Output the (X, Y) coordinate of the center of the cell containing the given text.  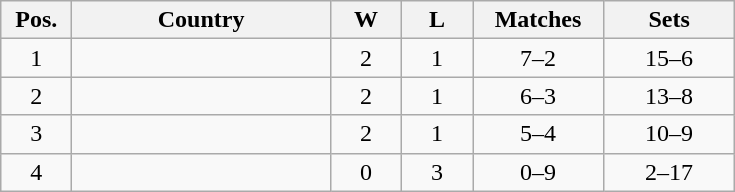
5–4 (538, 134)
L (436, 20)
Pos. (36, 20)
2–17 (670, 172)
6–3 (538, 96)
4 (36, 172)
7–2 (538, 58)
0 (366, 172)
15–6 (670, 58)
13–8 (670, 96)
W (366, 20)
Sets (670, 20)
10–9 (670, 134)
Matches (538, 20)
Country (202, 20)
0–9 (538, 172)
